Capture the cell that displays the provided text and extract its [X, Y] central coordinate. 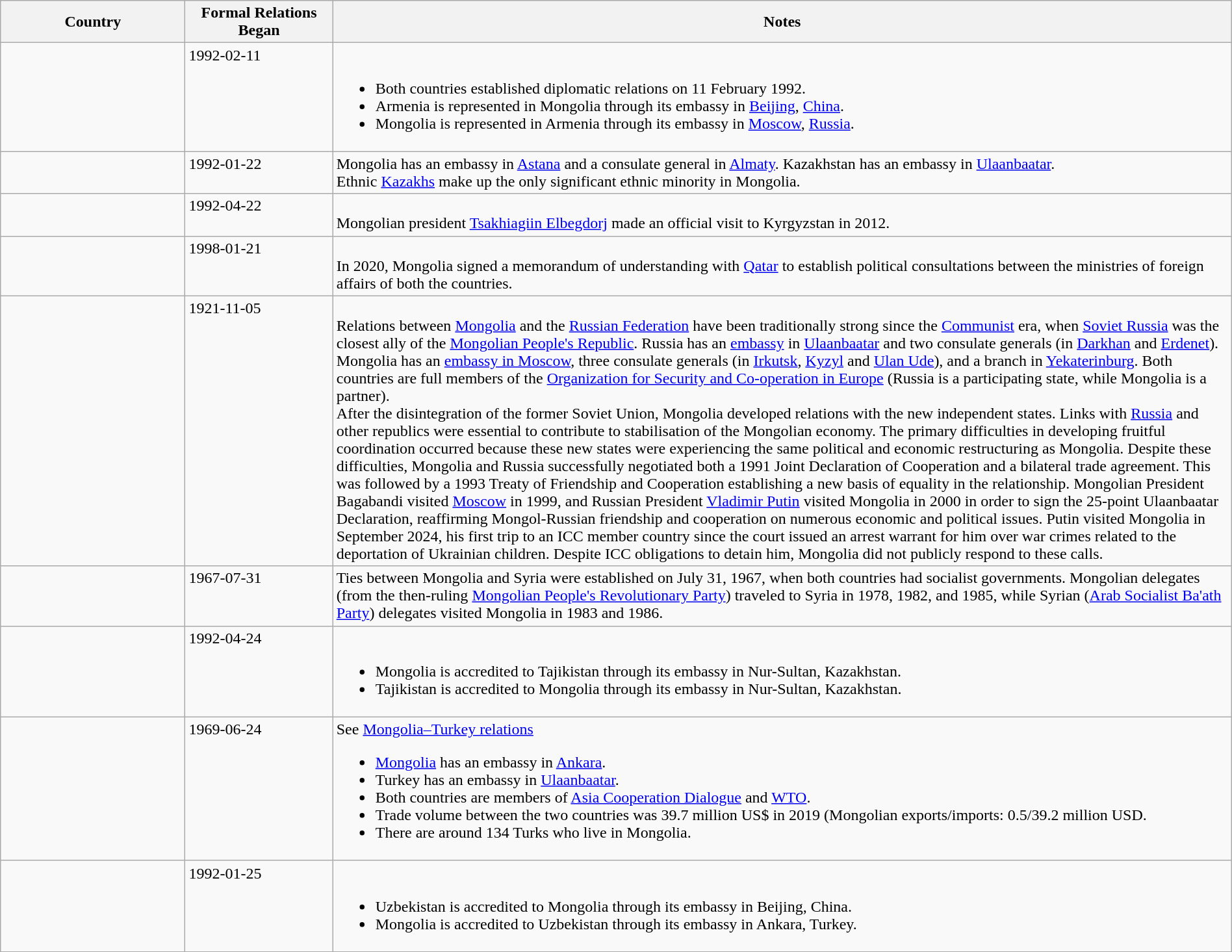
1992-01-22 [259, 173]
Notes [782, 22]
Mongolian president Tsakhiagiin Elbegdorj made an official visit to Kyrgyzstan in 2012. [782, 214]
Formal Relations Began [259, 22]
Country [93, 22]
1969-06-24 [259, 789]
1992-01-25 [259, 906]
1992-04-24 [259, 671]
1992-04-22 [259, 214]
1992-02-11 [259, 97]
1967-07-31 [259, 596]
1921-11-05 [259, 431]
1998-01-21 [259, 266]
